Return the [X, Y] coordinate for the center point of the cell that contains the specified text.  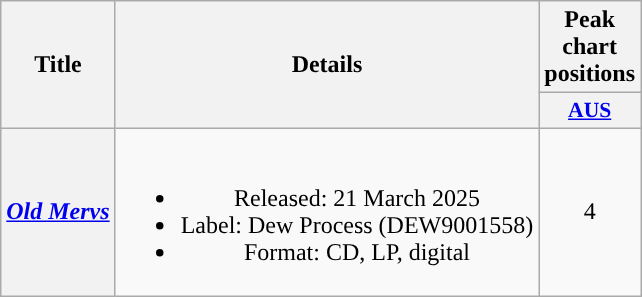
Old Mervs [58, 212]
Details [327, 65]
Title [58, 65]
4 [590, 212]
AUS [590, 111]
Released: 21 March 2025Label: Dew Process (DEW9001558)Format: CD, LP, digital [327, 212]
Peak chart positions [590, 47]
